Capture the cell that displays the provided text and extract its (x, y) central coordinate. 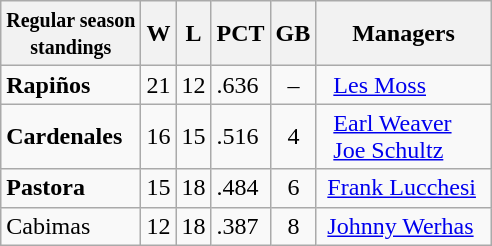
6 (293, 188)
– (293, 85)
.516 (240, 136)
GB (293, 34)
Les Moss (404, 85)
.387 (240, 226)
Regular seasonstandings (71, 34)
Rapiños (71, 85)
Earl Weaver Joe Schultz (404, 136)
Pastora (71, 188)
Cardenales (71, 136)
.484 (240, 188)
Cabimas (71, 226)
PCT (240, 34)
8 (293, 226)
Frank Lucchesi (404, 188)
L (194, 34)
16 (158, 136)
.636 (240, 85)
4 (293, 136)
21 (158, 85)
Managers (404, 34)
W (158, 34)
Johnny Werhas (404, 226)
